Output the [X, Y] coordinate of the center of the cell containing the given text.  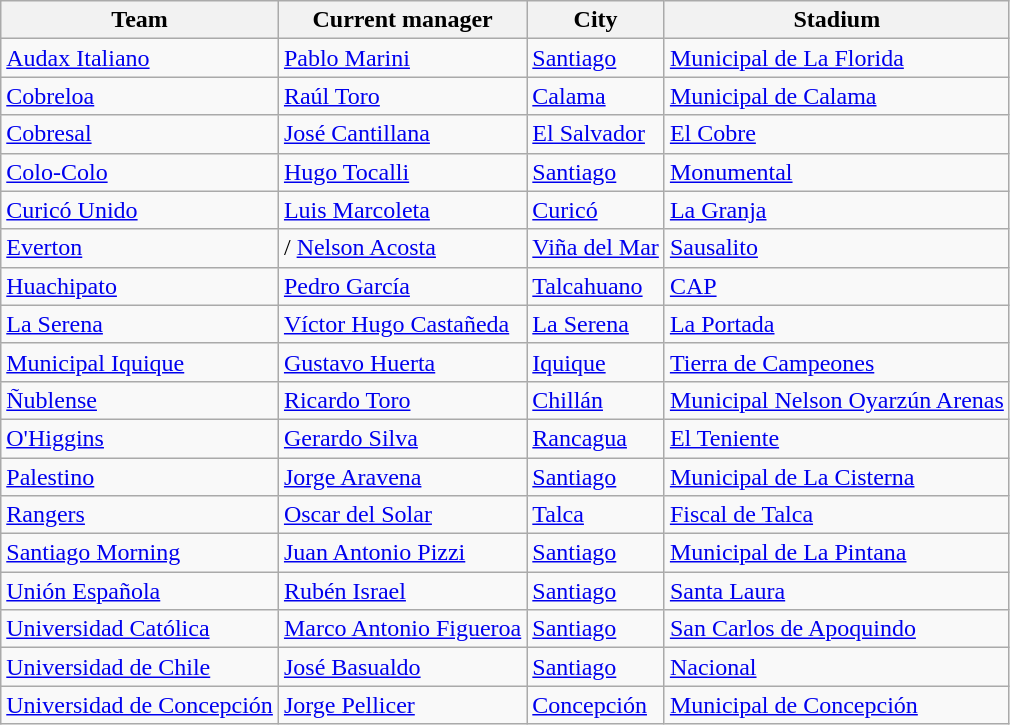
Audax Italiano [140, 58]
Universidad de Concepción [140, 705]
Huachipato [140, 286]
Stadium [836, 20]
Colo-Colo [140, 172]
Municipal de La Pintana [836, 553]
Curicó [596, 210]
Municipal Iquique [140, 362]
Municipal de Concepción [836, 705]
Monumental [836, 172]
Municipal de La Cisterna [836, 477]
El Salvador [596, 134]
San Carlos de Apoquindo [836, 629]
Pablo Marini [402, 58]
Curicó Unido [140, 210]
Ñublense [140, 400]
Gustavo Huerta [402, 362]
Marco Antonio Figueroa [402, 629]
O'Higgins [140, 438]
Chillán [596, 400]
Rubén Israel [402, 591]
Jorge Aravena [402, 477]
Santa Laura [836, 591]
Jorge Pellicer [402, 705]
Cobreloa [140, 96]
Calama [596, 96]
Nacional [836, 667]
Luis Marcoleta [402, 210]
Hugo Tocalli [402, 172]
Palestino [140, 477]
La Portada [836, 324]
Ricardo Toro [402, 400]
Pedro García [402, 286]
Raúl Toro [402, 96]
Municipal de Calama [836, 96]
/ Nelson Acosta [402, 248]
CAP [836, 286]
Juan Antonio Pizzi [402, 553]
Universidad de Chile [140, 667]
Team [140, 20]
Fiscal de Talca [836, 515]
Rancagua [596, 438]
Viña del Mar [596, 248]
Sausalito [836, 248]
Tierra de Campeones [836, 362]
Everton [140, 248]
Concepción [596, 705]
City [596, 20]
El Teniente [836, 438]
José Cantillana [402, 134]
El Cobre [836, 134]
Unión Española [140, 591]
Santiago Morning [140, 553]
Iquique [596, 362]
Municipal de La Florida [836, 58]
Universidad Católica [140, 629]
José Basualdo [402, 667]
Oscar del Solar [402, 515]
Gerardo Silva [402, 438]
Municipal Nelson Oyarzún Arenas [836, 400]
Rangers [140, 515]
Víctor Hugo Castañeda [402, 324]
Cobresal [140, 134]
Current manager [402, 20]
Talca [596, 515]
La Granja [836, 210]
Talcahuano [596, 286]
